Return the (X, Y) coordinate for the center point of the cell that contains the specified text.  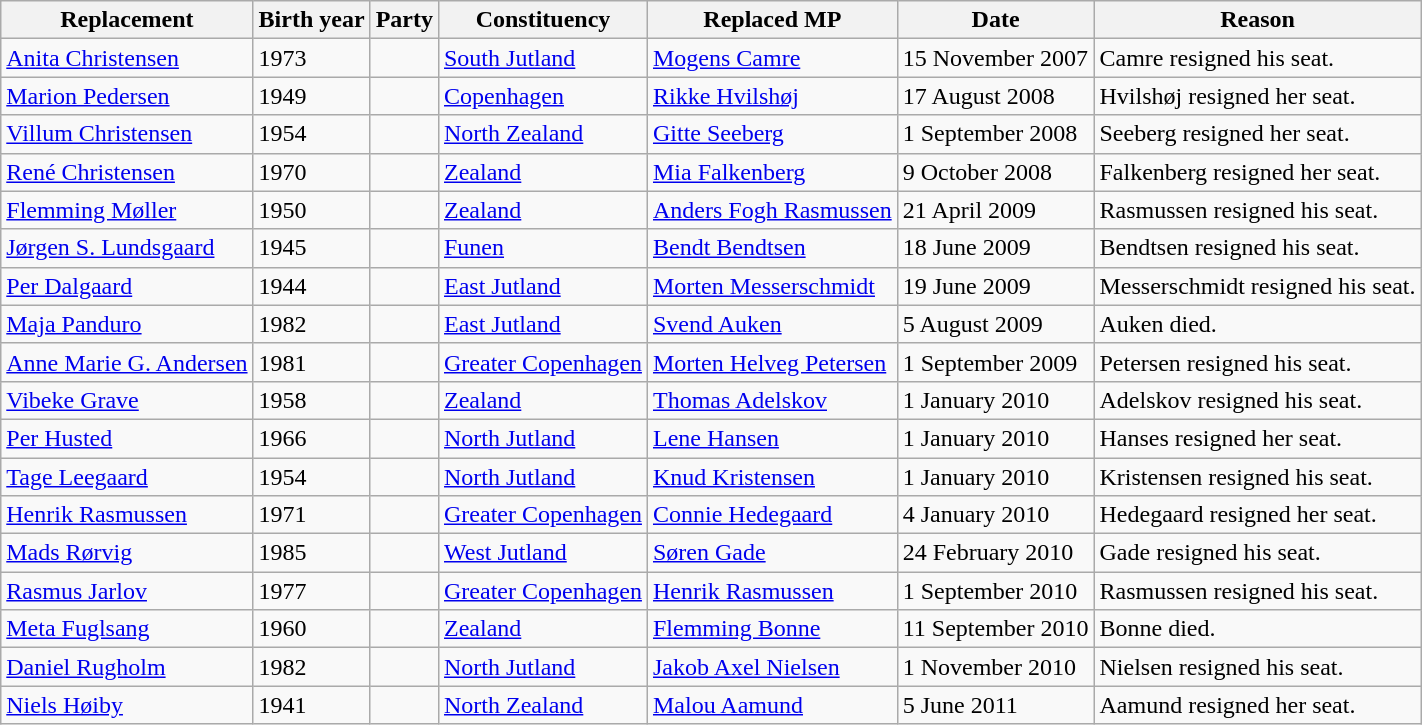
1958 (312, 400)
Nielsen resigned his seat. (1258, 667)
1944 (312, 286)
Replacement (127, 20)
Lene Hansen (772, 438)
Hedegaard resigned her seat. (1258, 515)
1 September 2010 (996, 591)
Daniel Rugholm (127, 667)
Anne Marie G. Andersen (127, 362)
17 August 2008 (996, 96)
René Christensen (127, 172)
21 April 2009 (996, 210)
Seeberg resigned her seat. (1258, 134)
1973 (312, 58)
1966 (312, 438)
Hanses resigned her seat. (1258, 438)
Copenhagen (542, 96)
Morten Messerschmidt (772, 286)
1949 (312, 96)
Bendt Bendtsen (772, 248)
Reason (1258, 20)
1971 (312, 515)
Kristensen resigned his seat. (1258, 477)
Gade resigned his seat. (1258, 553)
Per Husted (127, 438)
Constituency (542, 20)
Mogens Camre (772, 58)
Anita Christensen (127, 58)
Maja Panduro (127, 324)
1 November 2010 (996, 667)
24 February 2010 (996, 553)
Villum Christensen (127, 134)
9 October 2008 (996, 172)
Birth year (312, 20)
1945 (312, 248)
Malou Aamund (772, 705)
1 September 2008 (996, 134)
Bonne died. (1258, 629)
Gitte Seeberg (772, 134)
Vibeke Grave (127, 400)
Svend Auken (772, 324)
1941 (312, 705)
Messerschmidt resigned his seat. (1258, 286)
Falkenberg resigned her seat. (1258, 172)
Camre resigned his seat. (1258, 58)
Morten Helveg Petersen (772, 362)
Date (996, 20)
Funen (542, 248)
Marion Pedersen (127, 96)
4 January 2010 (996, 515)
Connie Hedegaard (772, 515)
Mia Falkenberg (772, 172)
South Jutland (542, 58)
Anders Fogh Rasmussen (772, 210)
Auken died. (1258, 324)
Flemming Bonne (772, 629)
Aamund resigned her seat. (1258, 705)
Rikke Hvilshøj (772, 96)
Flemming Møller (127, 210)
1 September 2009 (996, 362)
1985 (312, 553)
West Jutland (542, 553)
11 September 2010 (996, 629)
Jakob Axel Nielsen (772, 667)
1950 (312, 210)
Knud Kristensen (772, 477)
Per Dalgaard (127, 286)
Adelskov resigned his seat. (1258, 400)
5 June 2011 (996, 705)
15 November 2007 (996, 58)
19 June 2009 (996, 286)
Tage Leegaard (127, 477)
Bendtsen resigned his seat. (1258, 248)
Meta Fuglsang (127, 629)
18 June 2009 (996, 248)
Hvilshøj resigned her seat. (1258, 96)
Replaced MP (772, 20)
1977 (312, 591)
Rasmus Jarlov (127, 591)
1970 (312, 172)
Jørgen S. Lundsgaard (127, 248)
Petersen resigned his seat. (1258, 362)
5 August 2009 (996, 324)
Mads Rørvig (127, 553)
1981 (312, 362)
1960 (312, 629)
Søren Gade (772, 553)
Thomas Adelskov (772, 400)
Party (404, 20)
Niels Høiby (127, 705)
